Output the (X, Y) coordinate of the center of the cell containing the given text.  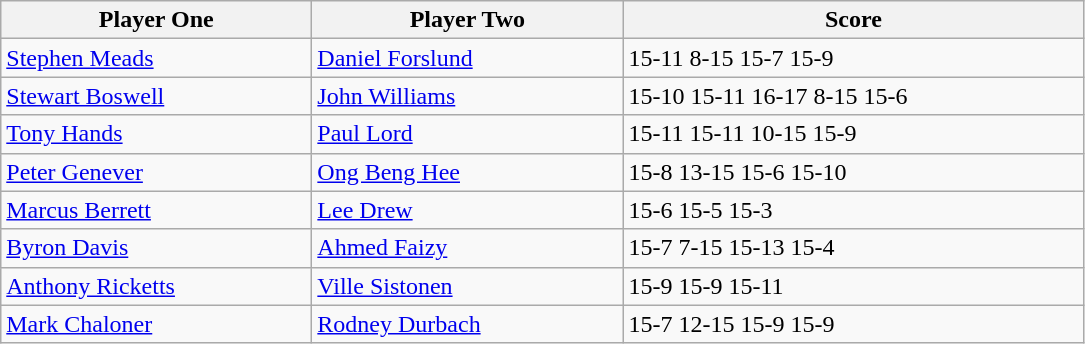
Byron Davis (156, 248)
Tony Hands (156, 134)
15-7 7-15 15-13 15-4 (854, 248)
Stewart Boswell (156, 96)
Stephen Meads (156, 58)
Anthony Ricketts (156, 286)
Daniel Forslund (468, 58)
15-6 15-5 15-3 (854, 210)
Rodney Durbach (468, 324)
Ong Beng Hee (468, 172)
Score (854, 20)
Lee Drew (468, 210)
15-7 12-15 15-9 15-9 (854, 324)
15-10 15-11 16-17 8-15 15-6 (854, 96)
Ahmed Faizy (468, 248)
Ville Sistonen (468, 286)
15-11 15-11 10-15 15-9 (854, 134)
Player One (156, 20)
15-8 13-15 15-6 15-10 (854, 172)
John Williams (468, 96)
15-11 8-15 15-7 15-9 (854, 58)
15-9 15-9 15-11 (854, 286)
Paul Lord (468, 134)
Peter Genever (156, 172)
Player Two (468, 20)
Mark Chaloner (156, 324)
Marcus Berrett (156, 210)
